Return (x, y) of the center of cell containing provided text 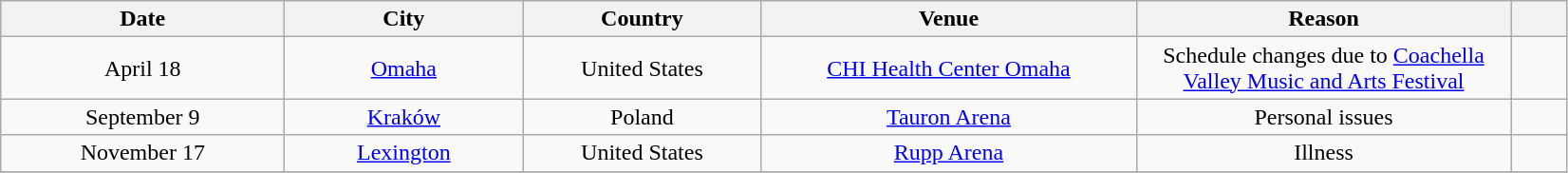
Lexington (404, 153)
September 9 (142, 117)
November 17 (142, 153)
City (404, 19)
Rupp Arena (949, 153)
CHI Health Center Omaha (949, 68)
Venue (949, 19)
Schedule changes due to Coachella Valley Music and Arts Festival (1323, 68)
Tauron Arena (949, 117)
Omaha (404, 68)
Illness (1323, 153)
Date (142, 19)
Reason (1323, 19)
Personal issues (1323, 117)
April 18 (142, 68)
Poland (642, 117)
Country (642, 19)
Kraków (404, 117)
